Capture the cell that displays the provided text and extract its [x, y] central coordinate. 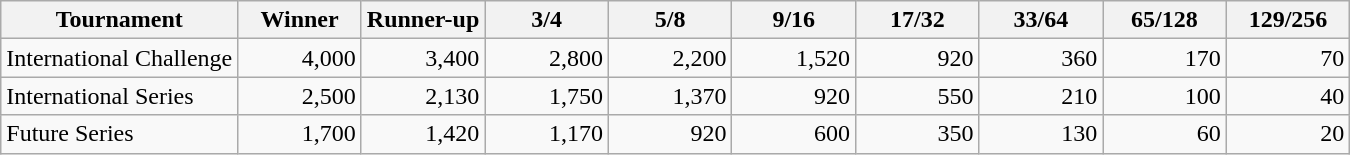
100 [1165, 96]
2,200 [670, 58]
33/64 [1041, 20]
360 [1041, 58]
2,800 [547, 58]
Winner [300, 20]
129/256 [1288, 20]
Future Series [120, 134]
2,130 [423, 96]
210 [1041, 96]
1,520 [794, 58]
170 [1165, 58]
1,170 [547, 134]
60 [1165, 134]
550 [918, 96]
600 [794, 134]
1,700 [300, 134]
2,500 [300, 96]
70 [1288, 58]
International Challenge [120, 58]
130 [1041, 134]
20 [1288, 134]
3,400 [423, 58]
Tournament [120, 20]
1,370 [670, 96]
9/16 [794, 20]
350 [918, 134]
3/4 [547, 20]
4,000 [300, 58]
5/8 [670, 20]
40 [1288, 96]
Runner-up [423, 20]
65/128 [1165, 20]
17/32 [918, 20]
1,750 [547, 96]
International Series [120, 96]
1,420 [423, 134]
